Search for the cell housing the specified text and yield its (x, y) center coordinate. 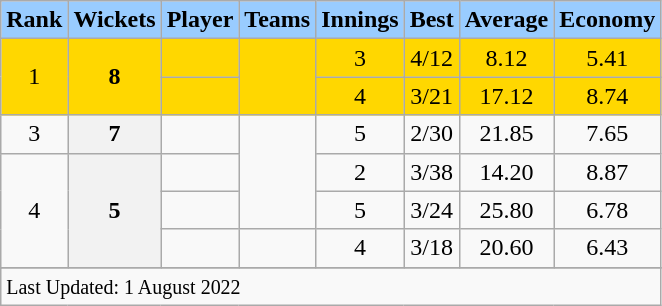
4/12 (432, 58)
14.20 (506, 172)
Innings (360, 20)
Average (506, 20)
5.41 (608, 58)
25.80 (506, 210)
20.60 (506, 248)
3/18 (432, 248)
Rank (34, 20)
Player (200, 20)
Wickets (114, 20)
21.85 (506, 134)
3/24 (432, 210)
7.65 (608, 134)
Teams (278, 20)
Best (432, 20)
3/21 (432, 96)
6.78 (608, 210)
8 (114, 77)
Last Updated: 1 August 2022 (331, 286)
8.87 (608, 172)
17.12 (506, 96)
8.12 (506, 58)
1 (34, 77)
7 (114, 134)
6.43 (608, 248)
8.74 (608, 96)
2/30 (432, 134)
3/38 (432, 172)
2 (360, 172)
Economy (608, 20)
